Provide the (X, Y) coordinate of the cell's center where the given text is located.  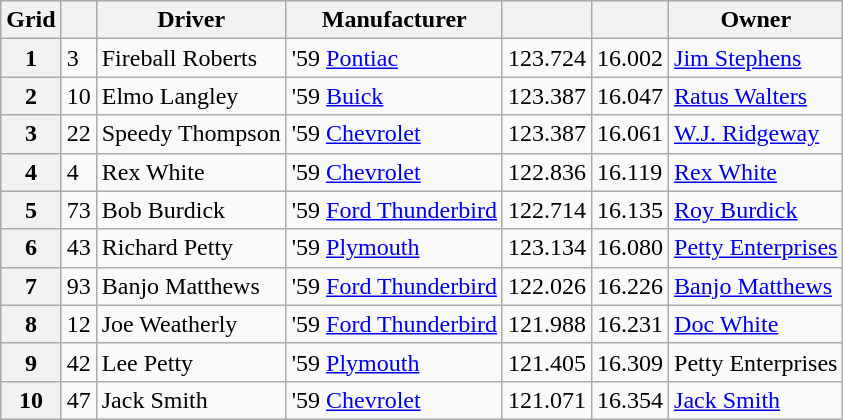
Owner (756, 20)
Doc White (756, 324)
1 (31, 58)
Roy Burdick (756, 210)
22 (78, 134)
73 (78, 210)
16.226 (630, 286)
47 (78, 400)
16.061 (630, 134)
16.002 (630, 58)
16.354 (630, 400)
122.026 (546, 286)
16.231 (630, 324)
Fireball Roberts (191, 58)
'59 Pontiac (394, 58)
W.J. Ridgeway (756, 134)
16.080 (630, 248)
Grid (31, 20)
121.988 (546, 324)
43 (78, 248)
5 (31, 210)
123.724 (546, 58)
Joe Weatherly (191, 324)
Bob Burdick (191, 210)
9 (31, 362)
2 (31, 96)
7 (31, 286)
Ratus Walters (756, 96)
121.071 (546, 400)
Lee Petty (191, 362)
Elmo Langley (191, 96)
'59 Buick (394, 96)
121.405 (546, 362)
16.119 (630, 172)
42 (78, 362)
16.135 (630, 210)
Speedy Thompson (191, 134)
6 (31, 248)
16.047 (630, 96)
16.309 (630, 362)
122.714 (546, 210)
Richard Petty (191, 248)
93 (78, 286)
Jim Stephens (756, 58)
8 (31, 324)
123.134 (546, 248)
122.836 (546, 172)
Driver (191, 20)
Manufacturer (394, 20)
12 (78, 324)
